Pinpoint the cell where the given text exists, returning its (X, Y) midpoint coordinate. 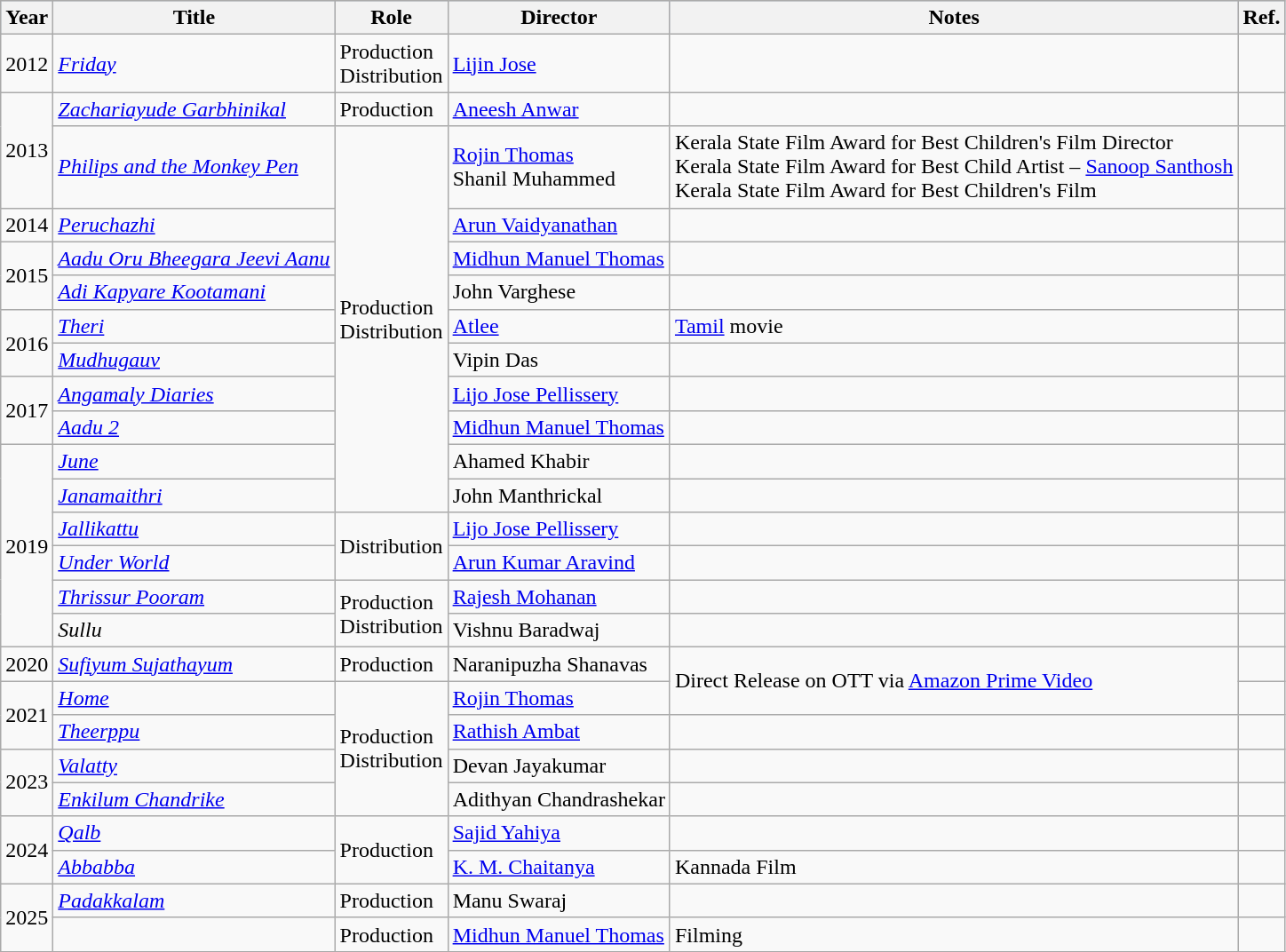
Valatty (194, 766)
Ahamed Khabir (559, 461)
Theri (194, 326)
Vishnu Baradwaj (559, 631)
Friday (194, 64)
Distribution (391, 546)
Tamil movie (954, 326)
June (194, 461)
Philips and the Monkey Pen (194, 167)
2020 (27, 664)
John Manthrickal (559, 495)
2015 (27, 275)
Kannada Film (954, 867)
Sufiyum Sujathayum (194, 664)
Filming (954, 934)
2023 (27, 782)
Year (27, 18)
2021 (27, 715)
Abbabba (194, 867)
K. M. Chaitanya (559, 867)
Manu Swaraj (559, 900)
Under World (194, 563)
Qalb (194, 833)
Angamaly Diaries (194, 393)
John Varghese (559, 292)
Home (194, 698)
Title (194, 18)
Mudhugauv (194, 360)
Janamaithri (194, 495)
Role (391, 18)
Arun Kumar Aravind (559, 563)
Rojin Thomas (559, 698)
Padakkalam (194, 900)
2025 (27, 917)
Aadu Oru Bheegara Jeevi Aanu (194, 258)
Vipin Das (559, 360)
Atlee (559, 326)
Zachariayude Garbhinikal (194, 109)
2017 (27, 410)
Adi Kapyare Kootamani (194, 292)
Jallikattu (194, 529)
Adithyan Chandrashekar (559, 799)
Director (559, 18)
Rajesh Mohanan (559, 597)
2014 (27, 225)
Naranipuzha Shanavas (559, 664)
Notes (954, 18)
2013 (27, 150)
Rojin ThomasShanil Muhammed (559, 167)
Rathish Ambat (559, 732)
2019 (27, 545)
2016 (27, 343)
Arun Vaidyanathan (559, 225)
Aadu 2 (194, 427)
Sajid Yahiya (559, 833)
2024 (27, 850)
Peruchazhi (194, 225)
Aneesh Anwar (559, 109)
Direct Release on OTT via Amazon Prime Video (954, 681)
Enkilum Chandrike (194, 799)
Thrissur Pooram (194, 597)
Sullu (194, 631)
Theerppu (194, 732)
Lijin Jose (559, 64)
Devan Jayakumar (559, 766)
Ref. (1261, 18)
2012 (27, 64)
